From the cell containing the given text, extract its center point as (x, y) coordinate. 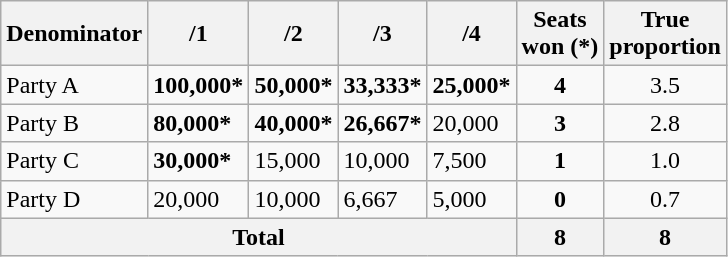
100,000* (198, 85)
7,500 (472, 161)
0.7 (666, 199)
/1 (198, 34)
/3 (382, 34)
Total (258, 237)
3.5 (666, 85)
50,000* (294, 85)
4 (560, 85)
1 (560, 161)
30,000* (198, 161)
6,667 (382, 199)
26,667* (382, 123)
True proportion (666, 34)
Party B (74, 123)
0 (560, 199)
3 (560, 123)
/2 (294, 34)
40,000* (294, 123)
Party C (74, 161)
Seats won (*) (560, 34)
2.8 (666, 123)
33,333* (382, 85)
80,000* (198, 123)
25,000* (472, 85)
5,000 (472, 199)
1.0 (666, 161)
15,000 (294, 161)
Party A (74, 85)
/4 (472, 34)
Party D (74, 199)
Denominator (74, 34)
